Return the (X, Y) coordinate for the center point of the cell that contains the specified text.  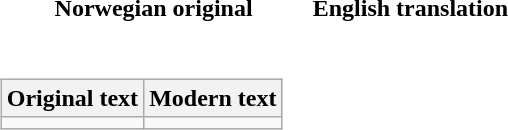
Original text (72, 98)
Modern text (213, 98)
